Detect which cell encompasses the target text, then output its [X, Y] center coordinate. 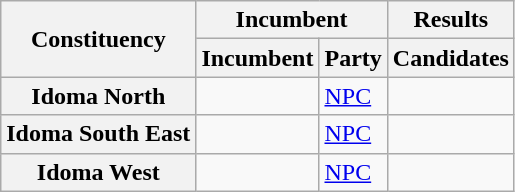
Idoma West [98, 172]
Idoma North [98, 96]
Party [353, 58]
Constituency [98, 39]
Results [450, 20]
Candidates [450, 58]
Idoma South East [98, 134]
